Locate the cell with the specified text and output its [x, y] center coordinate. 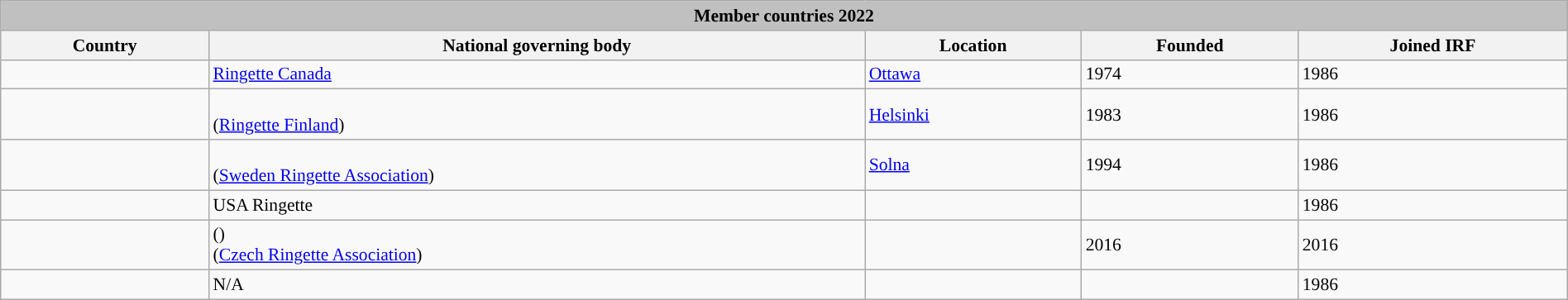
()(Czech Ringette Association) [538, 245]
Helsinki [973, 114]
Member countries 2022 [784, 16]
1974 [1190, 74]
Location [973, 45]
Founded [1190, 45]
USA Ringette [538, 205]
Joined IRF [1433, 45]
1994 [1190, 165]
National governing body [538, 45]
Ringette Canada [538, 74]
(Sweden Ringette Association) [538, 165]
Ottawa [973, 74]
N/A [538, 285]
1983 [1190, 114]
(Ringette Finland) [538, 114]
Country [105, 45]
Solna [973, 165]
